Return [x, y] of the center of cell containing provided text 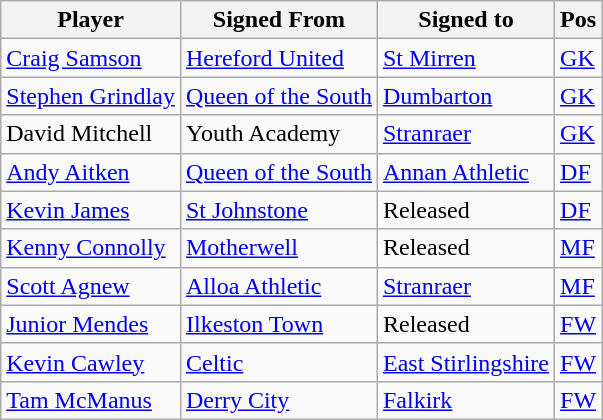
Andy Aitken [91, 172]
Alloa Athletic [278, 286]
St Johnstone [278, 210]
Hereford United [278, 58]
Pos [578, 20]
Celtic [278, 362]
Craig Samson [91, 58]
Youth Academy [278, 134]
Signed From [278, 20]
Signed to [466, 20]
St Mirren [466, 58]
David Mitchell [91, 134]
East Stirlingshire [466, 362]
Tam McManus [91, 400]
Stephen Grindlay [91, 96]
Junior Mendes [91, 324]
Derry City [278, 400]
Dumbarton [466, 96]
Kevin Cawley [91, 362]
Falkirk [466, 400]
Scott Agnew [91, 286]
Ilkeston Town [278, 324]
Annan Athletic [466, 172]
Kenny Connolly [91, 248]
Motherwell [278, 248]
Player [91, 20]
Kevin James [91, 210]
